From the cell containing the given text, extract its center point as [X, Y] coordinate. 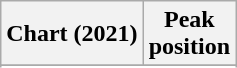
Chart (2021) [72, 34]
Peakposition [189, 34]
